Return the [X, Y] coordinate for the center point of the cell that contains the specified text.  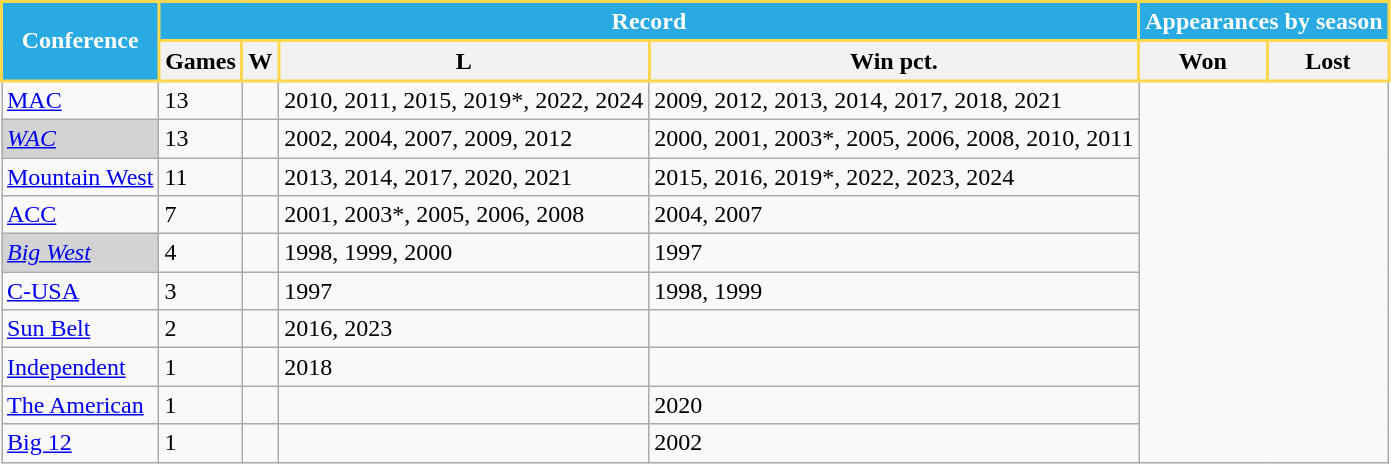
2013, 2014, 2017, 2020, 2021 [464, 177]
2010, 2011, 2015, 2019*, 2022, 2024 [464, 100]
Win pct. [894, 61]
C-USA [80, 291]
1998, 1999, 2000 [464, 253]
11 [200, 177]
ACC [80, 215]
Record [649, 22]
2002, 2004, 2007, 2009, 2012 [464, 138]
2015, 2016, 2019*, 2022, 2023, 2024 [894, 177]
The American [80, 405]
Lost [1328, 61]
2004, 2007 [894, 215]
MAC [80, 100]
Big 12 [80, 443]
WAC [80, 138]
L [464, 61]
Won [1203, 61]
Big West [80, 253]
2001, 2003*, 2005, 2006, 2008 [464, 215]
7 [200, 215]
2000, 2001, 2003*, 2005, 2006, 2008, 2010, 2011 [894, 138]
Games [200, 61]
3 [200, 291]
4 [200, 253]
2018 [464, 367]
2016, 2023 [464, 329]
W [260, 61]
2020 [894, 405]
Conference [80, 42]
Mountain West [80, 177]
1998, 1999 [894, 291]
2009, 2012, 2013, 2014, 2017, 2018, 2021 [894, 100]
Appearances by season [1264, 22]
2 [200, 329]
Sun Belt [80, 329]
Independent [80, 367]
2002 [894, 443]
